Pinpoint the cell where the given text exists, returning its (X, Y) midpoint coordinate. 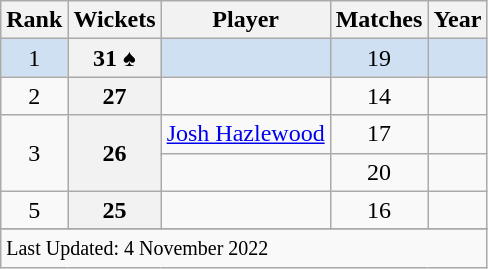
25 (114, 210)
27 (114, 96)
31 ♠ (114, 58)
Matches (379, 20)
Year (458, 20)
1 (34, 58)
Wickets (114, 20)
5 (34, 210)
Last Updated: 4 November 2022 (244, 248)
19 (379, 58)
16 (379, 210)
2 (34, 96)
14 (379, 96)
26 (114, 153)
3 (34, 153)
Rank (34, 20)
Josh Hazlewood (246, 134)
17 (379, 134)
Player (246, 20)
20 (379, 172)
